Locate the cell with the specified text and output its [X, Y] center coordinate. 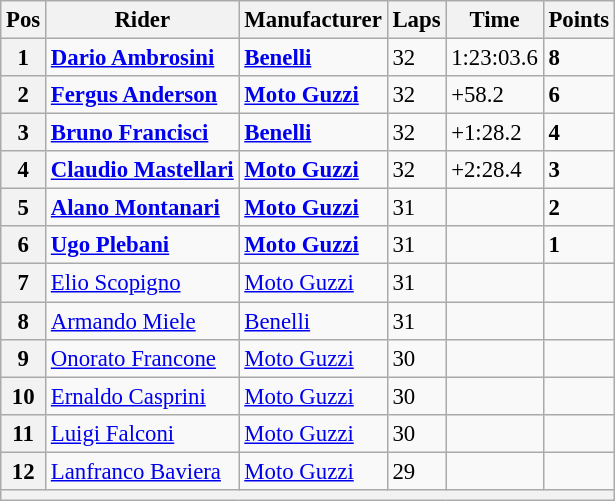
Time [494, 20]
12 [24, 471]
5 [24, 208]
Bruno Francisci [142, 133]
Laps [416, 20]
Lanfranco Baviera [142, 471]
7 [24, 283]
+2:28.4 [494, 170]
Alano Montanari [142, 208]
29 [416, 471]
Armando Miele [142, 321]
Dario Ambrosini [142, 58]
+1:28.2 [494, 133]
Fergus Anderson [142, 95]
Manufacturer [313, 20]
Claudio Mastellari [142, 170]
10 [24, 396]
Points [578, 20]
Luigi Falconi [142, 433]
11 [24, 433]
Pos [24, 20]
Onorato Francone [142, 358]
9 [24, 358]
1:23:03.6 [494, 58]
+58.2 [494, 95]
Ernaldo Casprini [142, 396]
Ugo Plebani [142, 245]
Rider [142, 20]
Elio Scopigno [142, 283]
